Scan for the cell matching the given text and deliver its (x, y) coordinate at center. 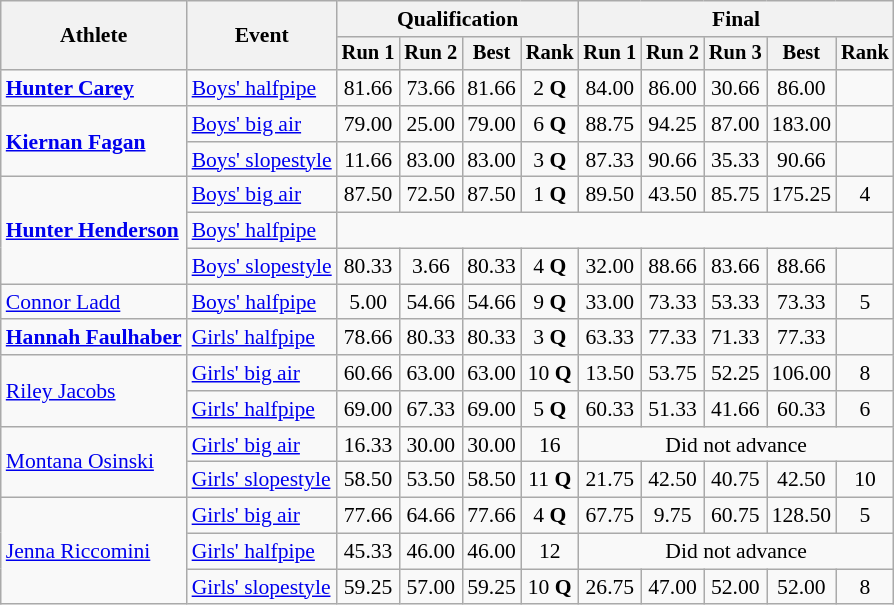
13.50 (610, 373)
88.75 (610, 124)
51.33 (672, 409)
47.00 (672, 587)
53.75 (672, 373)
175.25 (802, 195)
63.33 (610, 338)
11 Q (550, 480)
87.00 (736, 124)
Run 3 (736, 54)
40.75 (736, 480)
Jenna Riccomini (94, 552)
Hannah Faulhaber (94, 338)
Qualification (458, 19)
85.75 (736, 195)
67.33 (430, 409)
10 (865, 480)
Final (736, 19)
11.66 (368, 160)
71.33 (736, 338)
9.75 (672, 516)
32.00 (610, 267)
6 (865, 409)
84.00 (610, 88)
26.75 (610, 587)
Riley Jacobs (94, 390)
Hunter Carey (94, 88)
21.75 (610, 480)
4 (865, 195)
1 Q (550, 195)
5 Q (550, 409)
67.75 (610, 516)
9 Q (550, 302)
35.33 (736, 160)
83.66 (736, 267)
3.66 (430, 267)
30.66 (736, 88)
78.66 (368, 338)
87.33 (610, 160)
72.50 (430, 195)
60.66 (368, 373)
43.50 (672, 195)
Hunter Henderson (94, 230)
106.00 (802, 373)
Event (262, 36)
Athlete (94, 36)
Connor Ladd (94, 302)
16 (550, 445)
6 Q (550, 124)
128.50 (802, 516)
52.25 (736, 373)
183.00 (802, 124)
41.66 (736, 409)
Kiernan Fagan (94, 142)
Montana Osinski (94, 462)
64.66 (430, 516)
94.25 (672, 124)
12 (550, 552)
33.00 (610, 302)
57.00 (430, 587)
2 Q (550, 88)
53.33 (736, 302)
89.50 (610, 195)
53.50 (430, 480)
5.00 (368, 302)
25.00 (430, 124)
45.33 (368, 552)
60.75 (736, 516)
16.33 (368, 445)
73.66 (430, 88)
